For the text-containing cell, return its midpoint in [X, Y] coordinate format. 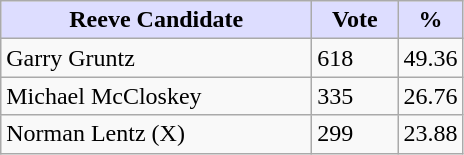
26.76 [430, 96]
23.88 [430, 134]
49.36 [430, 58]
Michael McCloskey [156, 96]
335 [355, 96]
Vote [355, 20]
% [430, 20]
Norman Lentz (X) [156, 134]
Garry Gruntz [156, 58]
Reeve Candidate [156, 20]
299 [355, 134]
618 [355, 58]
